Provide the (X, Y) coordinate of the cell's center where the given text is located.  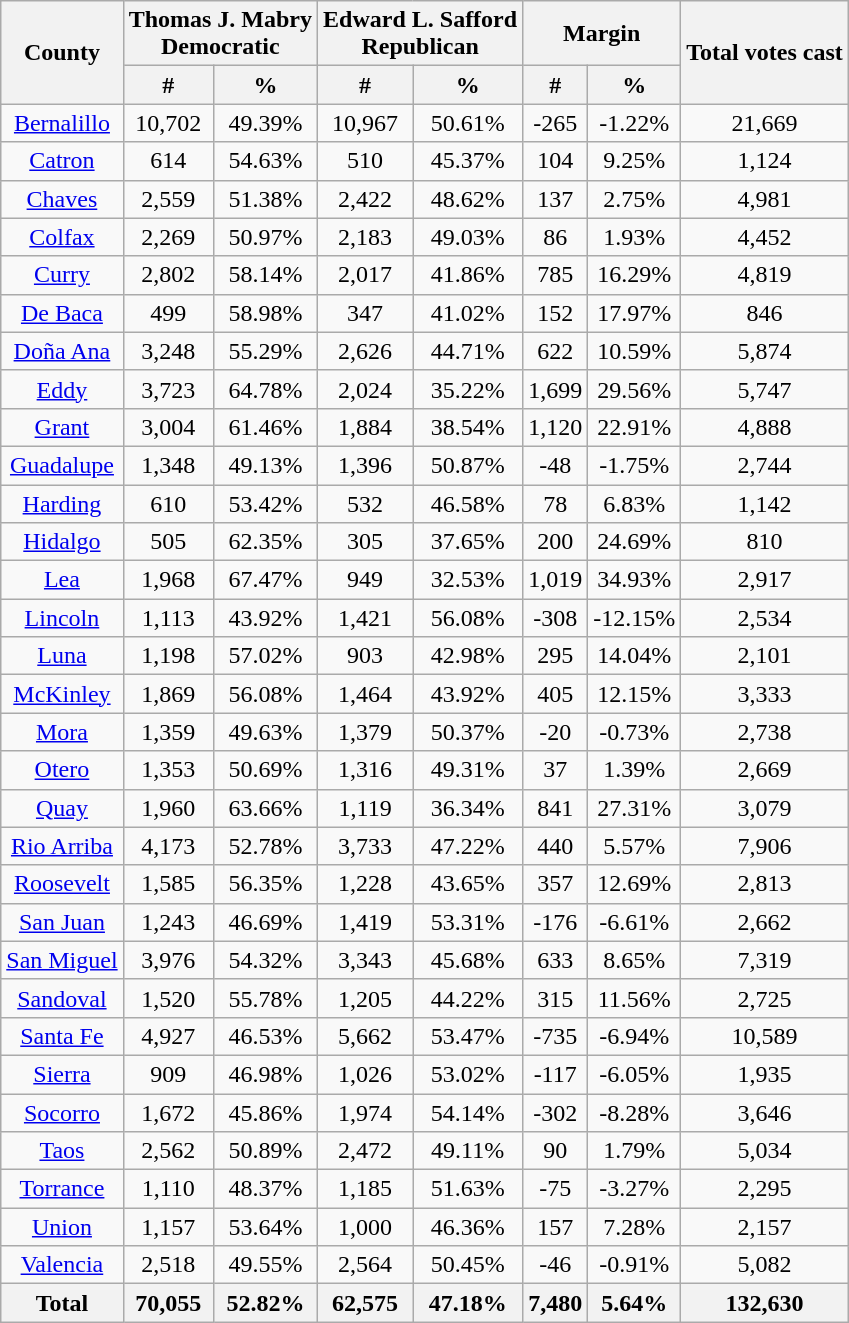
Bernalillo (62, 123)
1,113 (168, 618)
440 (556, 846)
510 (366, 161)
36.34% (468, 808)
58.98% (265, 313)
7,906 (765, 846)
51.38% (265, 199)
2,157 (765, 1227)
Lea (62, 580)
846 (765, 313)
56.35% (265, 884)
Rio Arriba (62, 846)
2,813 (765, 884)
1.79% (634, 1151)
2,559 (168, 199)
Luna (62, 656)
2,472 (366, 1151)
7,480 (556, 1303)
48.62% (468, 199)
810 (765, 542)
1,120 (556, 427)
49.39% (265, 123)
54.32% (265, 960)
Total (62, 1303)
-12.15% (634, 618)
Socorro (62, 1113)
-75 (556, 1189)
1,585 (168, 884)
53.47% (468, 1036)
2,738 (765, 732)
2,744 (765, 465)
1,699 (556, 389)
1,396 (366, 465)
58.14% (265, 275)
2,518 (168, 1265)
46.98% (265, 1074)
903 (366, 656)
41.86% (468, 275)
55.29% (265, 351)
1,672 (168, 1113)
909 (168, 1074)
5,662 (366, 1036)
104 (556, 161)
-6.05% (634, 1074)
2,295 (765, 1189)
41.02% (468, 313)
-176 (556, 922)
49.11% (468, 1151)
5,874 (765, 351)
1,960 (168, 808)
54.14% (468, 1113)
841 (556, 808)
1,000 (366, 1227)
55.78% (265, 998)
Roosevelt (62, 884)
-0.73% (634, 732)
50.61% (468, 123)
24.69% (634, 542)
64.78% (265, 389)
Santa Fe (62, 1036)
10,702 (168, 123)
1,019 (556, 580)
5,082 (765, 1265)
4,927 (168, 1036)
7,319 (765, 960)
37 (556, 770)
86 (556, 237)
63.66% (265, 808)
49.31% (468, 770)
16.29% (634, 275)
2,917 (765, 580)
1,119 (366, 808)
3,004 (168, 427)
29.56% (634, 389)
614 (168, 161)
357 (556, 884)
2,422 (366, 199)
633 (556, 960)
2.75% (634, 199)
Union (62, 1227)
1,379 (366, 732)
499 (168, 313)
10.59% (634, 351)
Sierra (62, 1074)
1,026 (366, 1074)
Edward L. SaffordRepublican (420, 34)
67.47% (265, 580)
50.89% (265, 1151)
Colfax (62, 237)
57.02% (265, 656)
14.04% (634, 656)
1,243 (168, 922)
Chaves (62, 199)
46.58% (468, 503)
1,464 (366, 694)
70,055 (168, 1303)
52.82% (265, 1303)
305 (366, 542)
48.37% (265, 1189)
34.93% (634, 580)
1,869 (168, 694)
37.65% (468, 542)
315 (556, 998)
-6.61% (634, 922)
2,562 (168, 1151)
2,725 (765, 998)
505 (168, 542)
62.35% (265, 542)
2,534 (765, 618)
1,228 (366, 884)
-735 (556, 1036)
49.13% (265, 465)
53.64% (265, 1227)
Taos (62, 1151)
4,819 (765, 275)
-302 (556, 1113)
1,142 (765, 503)
1,884 (366, 427)
-46 (556, 1265)
Lincoln (62, 618)
17.97% (634, 313)
2,269 (168, 237)
Guadalupe (62, 465)
6.83% (634, 503)
2,662 (765, 922)
8.65% (634, 960)
44.22% (468, 998)
78 (556, 503)
San Miguel (62, 960)
44.71% (468, 351)
46.36% (468, 1227)
45.68% (468, 960)
7.28% (634, 1227)
1,968 (168, 580)
46.69% (265, 922)
610 (168, 503)
3,248 (168, 351)
22.91% (634, 427)
2,183 (366, 237)
Torrance (62, 1189)
54.63% (265, 161)
46.53% (265, 1036)
4,888 (765, 427)
De Baca (62, 313)
949 (366, 580)
1.93% (634, 237)
4,173 (168, 846)
1,359 (168, 732)
51.63% (468, 1189)
10,967 (366, 123)
3,079 (765, 808)
152 (556, 313)
-20 (556, 732)
2,626 (366, 351)
3,976 (168, 960)
45.86% (265, 1113)
61.46% (265, 427)
137 (556, 199)
43.65% (468, 884)
1,348 (168, 465)
52.78% (265, 846)
42.98% (468, 656)
Otero (62, 770)
Harding (62, 503)
49.63% (265, 732)
295 (556, 656)
3,733 (366, 846)
47.22% (468, 846)
32.53% (468, 580)
5,747 (765, 389)
405 (556, 694)
1,205 (366, 998)
3,333 (765, 694)
9.25% (634, 161)
11.56% (634, 998)
Grant (62, 427)
5.64% (634, 1303)
1,421 (366, 618)
35.22% (468, 389)
Hidalgo (62, 542)
2,101 (765, 656)
2,669 (765, 770)
3,646 (765, 1113)
Eddy (62, 389)
532 (366, 503)
38.54% (468, 427)
4,981 (765, 199)
Thomas J. MabryDemocratic (220, 34)
Margin (602, 34)
-117 (556, 1074)
622 (556, 351)
2,024 (366, 389)
Catron (62, 161)
2,017 (366, 275)
-8.28% (634, 1113)
1.39% (634, 770)
1,157 (168, 1227)
27.31% (634, 808)
Sandoval (62, 998)
1,124 (765, 161)
3,343 (366, 960)
-3.27% (634, 1189)
49.55% (265, 1265)
1,198 (168, 656)
157 (556, 1227)
4,452 (765, 237)
1,520 (168, 998)
1,185 (366, 1189)
50.97% (265, 237)
62,575 (366, 1303)
Valencia (62, 1265)
-0.91% (634, 1265)
San Juan (62, 922)
347 (366, 313)
1,419 (366, 922)
-308 (556, 618)
50.37% (468, 732)
53.31% (468, 922)
49.03% (468, 237)
10,589 (765, 1036)
Mora (62, 732)
5.57% (634, 846)
-265 (556, 123)
5,034 (765, 1151)
21,669 (765, 123)
1,974 (366, 1113)
Doña Ana (62, 351)
50.45% (468, 1265)
12.15% (634, 694)
Curry (62, 275)
12.69% (634, 884)
Total votes cast (765, 52)
90 (556, 1151)
-48 (556, 465)
2,802 (168, 275)
1,110 (168, 1189)
785 (556, 275)
-1.75% (634, 465)
-6.94% (634, 1036)
3,723 (168, 389)
-1.22% (634, 123)
53.42% (265, 503)
45.37% (468, 161)
1,353 (168, 770)
53.02% (468, 1074)
2,564 (366, 1265)
1,316 (366, 770)
McKinley (62, 694)
County (62, 52)
200 (556, 542)
1,935 (765, 1074)
47.18% (468, 1303)
50.69% (265, 770)
50.87% (468, 465)
Quay (62, 808)
132,630 (765, 1303)
